Locate the cell with the specified text and output its (X, Y) center coordinate. 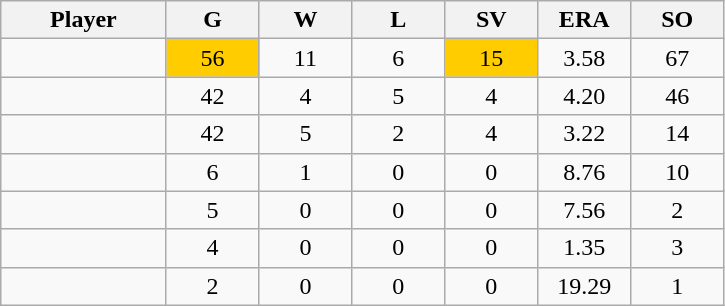
1.35 (584, 248)
4.20 (584, 96)
Player (84, 20)
8.76 (584, 172)
15 (492, 58)
19.29 (584, 286)
SV (492, 20)
3 (678, 248)
56 (212, 58)
ERA (584, 20)
SO (678, 20)
G (212, 20)
L (398, 20)
7.56 (584, 210)
3.58 (584, 58)
14 (678, 134)
3.22 (584, 134)
10 (678, 172)
W (306, 20)
46 (678, 96)
67 (678, 58)
11 (306, 58)
